From the cell containing the given text, extract its center point as [x, y] coordinate. 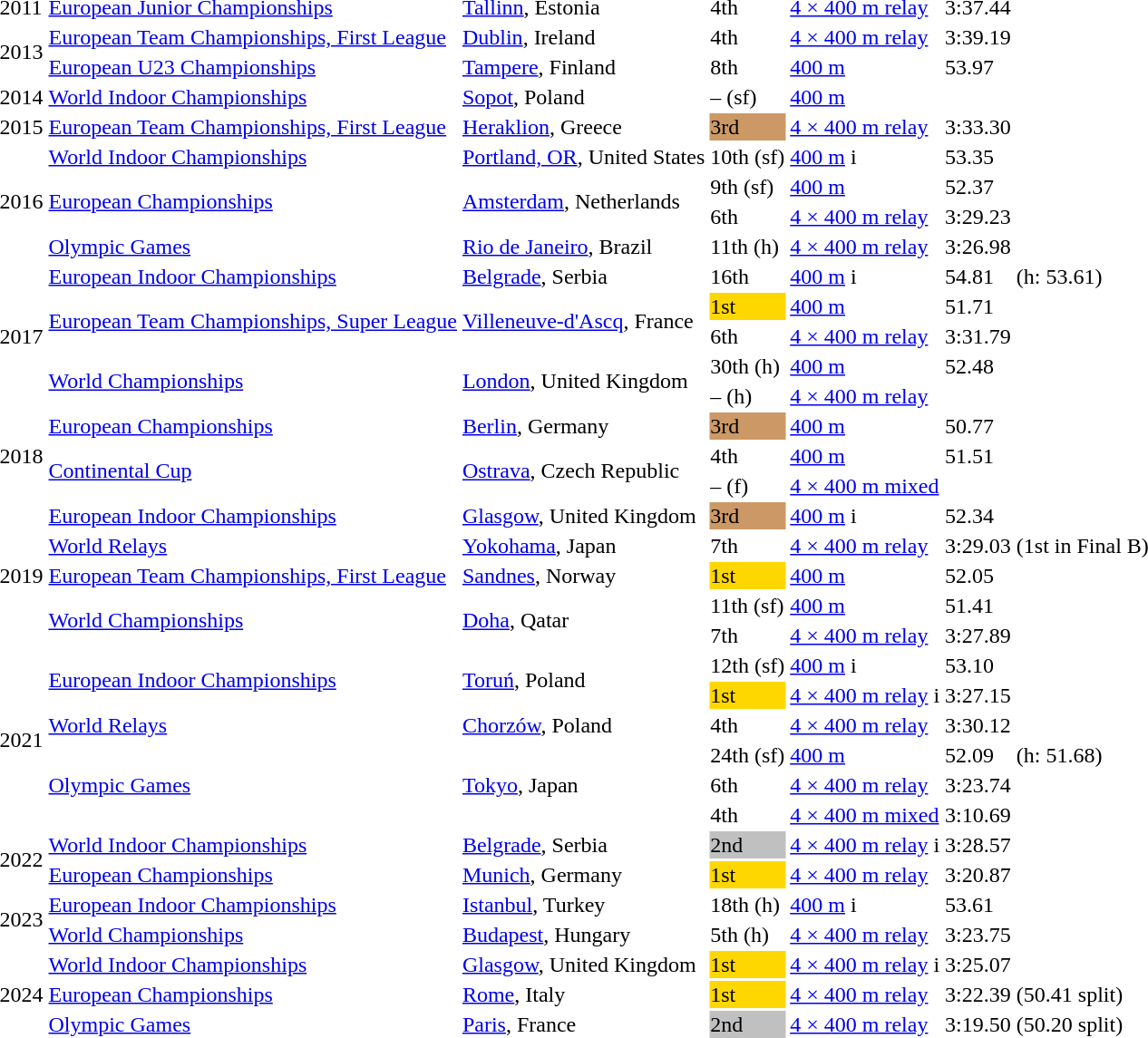
11th (h) [747, 247]
Sopot, Poland [583, 97]
Yokohama, Japan [583, 546]
50.77 [978, 426]
24th (sf) [747, 755]
52.37 [978, 187]
Istanbul, Turkey [583, 905]
3:23.75 [978, 935]
53.35 [978, 157]
Ostrava, Czech Republic [583, 471]
3:27.15 [978, 695]
10th (sf) [747, 157]
51.51 [978, 456]
London, United Kingdom [583, 381]
18th (h) [747, 905]
11th (sf) [747, 606]
3:28.57 [978, 845]
Tampere, Finland [583, 67]
52.05 [978, 576]
Paris, France [583, 1024]
European Team Championships, Super League [252, 321]
53.97 [978, 67]
Dublin, Ireland [583, 37]
54.81 [978, 276]
Heraklion, Greece [583, 127]
53.10 [978, 665]
12th (sf) [747, 665]
Chorzów, Poland [583, 725]
3:39.19 [978, 37]
Amsterdam, Netherlands [583, 201]
Doha, Qatar [583, 620]
3:33.30 [978, 127]
16th [747, 276]
3:29.03 [978, 546]
Munich, Germany [583, 875]
Berlin, Germany [583, 426]
Rome, Italy [583, 994]
52.48 [978, 366]
51.41 [978, 606]
Villeneuve-d'Ascq, France [583, 321]
53.61 [978, 905]
52.09 [978, 755]
51.71 [978, 306]
Rio de Janeiro, Brazil [583, 247]
Continental Cup [252, 471]
3:22.39 [978, 994]
9th (sf) [747, 187]
3:19.50 [978, 1024]
8th [747, 67]
Sandnes, Norway [583, 576]
3:31.79 [978, 336]
3:23.74 [978, 785]
Budapest, Hungary [583, 935]
Portland, OR, United States [583, 157]
Toruń, Poland [583, 680]
3:27.89 [978, 635]
3:26.98 [978, 247]
– (f) [747, 486]
– (sf) [747, 97]
European U23 Championships [252, 67]
3:30.12 [978, 725]
30th (h) [747, 366]
Tokyo, Japan [583, 785]
52.34 [978, 516]
3:10.69 [978, 815]
– (h) [747, 396]
5th (h) [747, 935]
3:25.07 [978, 965]
3:29.23 [978, 217]
3:20.87 [978, 875]
